Find where the given text appears and provide that cell's center as (X, Y) coordinate. 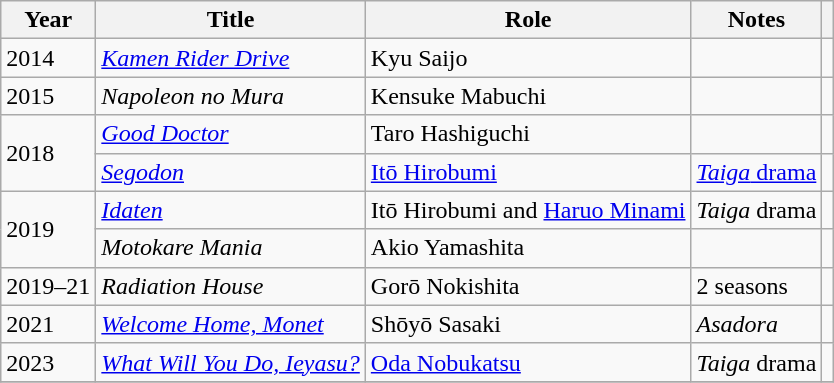
2 seasons (756, 286)
Motokare Mania (231, 248)
Itō Hirobumi and Haruo Minami (528, 210)
Notes (756, 20)
Itō Hirobumi (528, 172)
Kamen Rider Drive (231, 58)
Year (48, 20)
Oda Nobukatsu (528, 362)
2019 (48, 229)
2019–21 (48, 286)
2014 (48, 58)
Segodon (231, 172)
2015 (48, 96)
Title (231, 20)
2018 (48, 153)
Good Doctor (231, 134)
2021 (48, 324)
2023 (48, 362)
Role (528, 20)
Taro Hashiguchi (528, 134)
Welcome Home, Monet (231, 324)
What Will You Do, Ieyasu? (231, 362)
Kyu Saijo (528, 58)
Napoleon no Mura (231, 96)
Gorō Nokishita (528, 286)
Radiation House (231, 286)
Kensuke Mabuchi (528, 96)
Akio Yamashita (528, 248)
Idaten (231, 210)
Asadora (756, 324)
Shōyō Sasaki (528, 324)
